Detect which cell encompasses the target text, then output its [x, y] center coordinate. 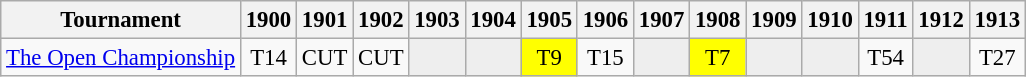
T14 [268, 58]
1904 [493, 20]
Tournament [121, 20]
1910 [830, 20]
1912 [941, 20]
T7 [718, 58]
1900 [268, 20]
T15 [605, 58]
1908 [718, 20]
T54 [886, 58]
The Open Championship [121, 58]
T27 [997, 58]
1913 [997, 20]
1903 [437, 20]
1911 [886, 20]
1906 [605, 20]
1905 [549, 20]
1901 [325, 20]
T9 [549, 58]
1907 [661, 20]
1902 [381, 20]
1909 [774, 20]
